From the cell containing the given text, extract its center point as (X, Y) coordinate. 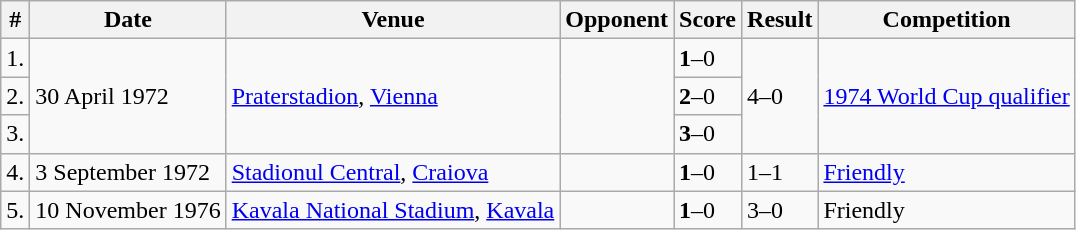
1. (16, 58)
3. (16, 134)
30 April 1972 (128, 96)
5. (16, 210)
1974 World Cup qualifier (946, 96)
3 September 1972 (128, 172)
Date (128, 20)
1–1 (780, 172)
2. (16, 96)
Competition (946, 20)
2–0 (708, 96)
# (16, 20)
Praterstadion, Vienna (393, 96)
10 November 1976 (128, 210)
Stadionul Central, Craiova (393, 172)
Kavala National Stadium, Kavala (393, 210)
Score (708, 20)
Opponent (617, 20)
Venue (393, 20)
Result (780, 20)
4. (16, 172)
4–0 (780, 96)
